Output the (X, Y) coordinate of the center of the cell containing the given text.  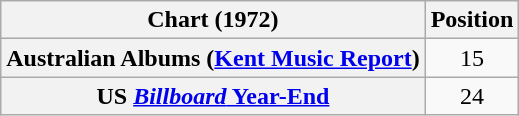
15 (472, 58)
Australian Albums (Kent Music Report) (213, 58)
Position (472, 20)
24 (472, 96)
US Billboard Year-End (213, 96)
Chart (1972) (213, 20)
